Locate the cell with the specified text and output its [x, y] center coordinate. 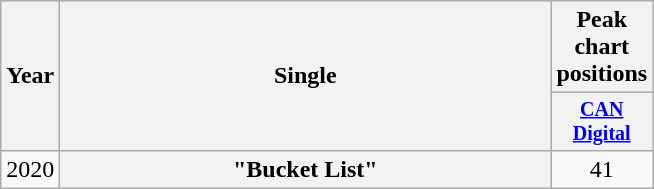
Single [306, 76]
Year [30, 76]
2020 [30, 169]
41 [602, 169]
CAN Digital [602, 122]
Peak chartpositions [602, 47]
"Bucket List" [306, 169]
